Extract the (x, y) coordinate from the center of the cell holding the provided text.  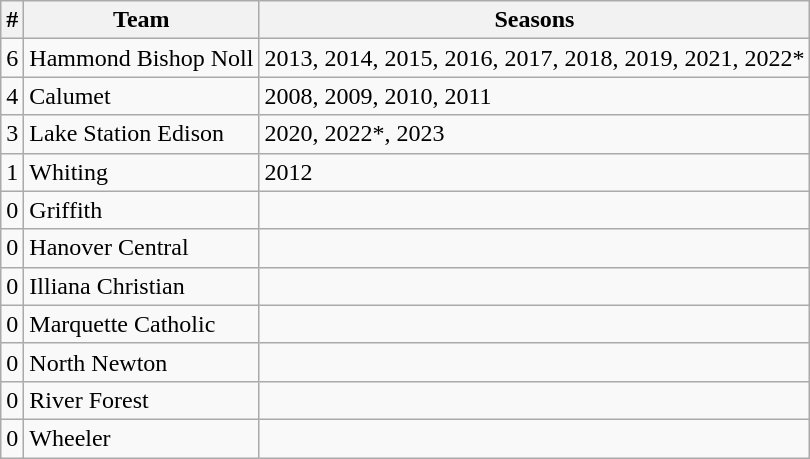
Team (142, 20)
2012 (534, 172)
3 (12, 134)
# (12, 20)
Hanover Central (142, 248)
Seasons (534, 20)
4 (12, 96)
Whiting (142, 172)
Griffith (142, 210)
Hammond Bishop Noll (142, 58)
North Newton (142, 362)
River Forest (142, 400)
6 (12, 58)
2020, 2022*, 2023 (534, 134)
Lake Station Edison (142, 134)
Wheeler (142, 438)
2013, 2014, 2015, 2016, 2017, 2018, 2019, 2021, 2022* (534, 58)
Illiana Christian (142, 286)
2008, 2009, 2010, 2011 (534, 96)
Marquette Catholic (142, 324)
Calumet (142, 96)
1 (12, 172)
